Scan for the cell matching the given text and deliver its [X, Y] coordinate at center. 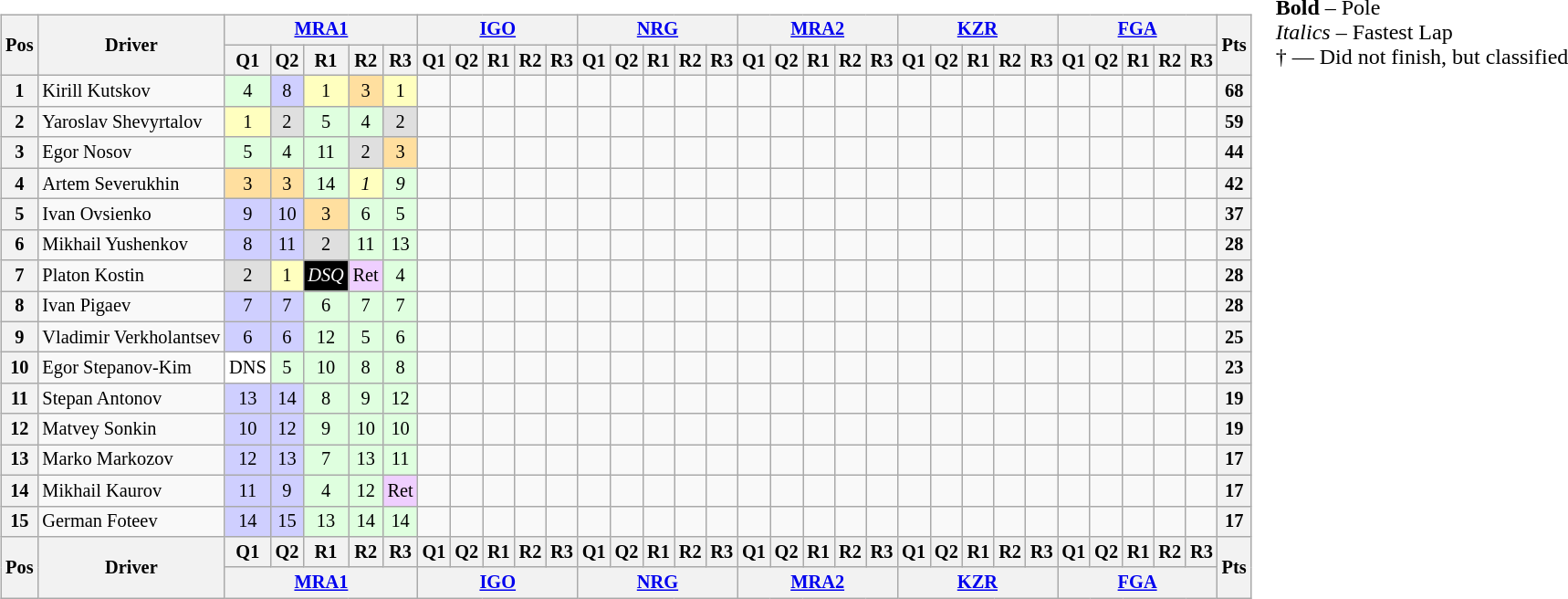
Mikhail Kaurov [131, 490]
42 [1234, 184]
Ivan Ovsienko [131, 215]
68 [1234, 91]
Egor Nosov [131, 152]
Kirill Kutskov [131, 91]
59 [1234, 122]
German Foteev [131, 521]
Vladimir Verkholantsev [131, 337]
Stepan Antonov [131, 399]
Platon Kostin [131, 276]
Yaroslav Shevyrtalov [131, 122]
44 [1234, 152]
37 [1234, 215]
Matvey Sonkin [131, 429]
Egor Stepanov-Kim [131, 368]
Ivan Pigaev [131, 307]
23 [1234, 368]
DNS [247, 368]
Artem Severukhin [131, 184]
25 [1234, 337]
DSQ [325, 276]
Marko Markozov [131, 460]
Mikhail Yushenkov [131, 245]
